Search for the cell housing the specified text and yield its (x, y) center coordinate. 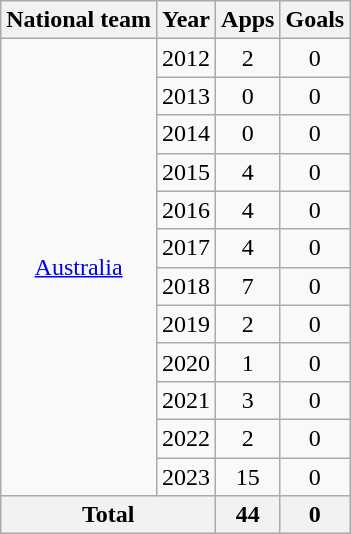
15 (248, 477)
2023 (186, 477)
Total (108, 515)
2012 (186, 58)
Apps (248, 20)
2014 (186, 134)
2016 (186, 210)
1 (248, 362)
2022 (186, 438)
2020 (186, 362)
3 (248, 400)
2021 (186, 400)
Australia (79, 268)
2013 (186, 96)
Goals (315, 20)
Year (186, 20)
7 (248, 286)
2019 (186, 324)
2015 (186, 172)
44 (248, 515)
2017 (186, 248)
2018 (186, 286)
National team (79, 20)
